From the cell containing the given text, extract its center point as [X, Y] coordinate. 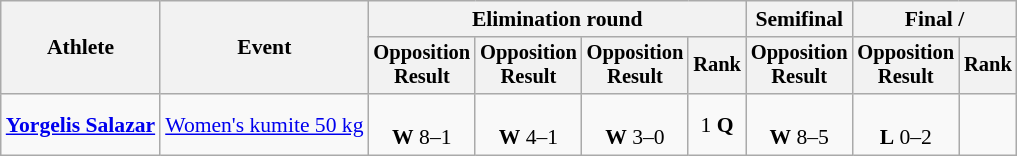
Elimination round [558, 19]
W 8–1 [422, 124]
Semifinal [800, 19]
Athlete [80, 48]
W 4–1 [528, 124]
W 8–5 [800, 124]
Women's kumite 50 kg [264, 124]
W 3–0 [636, 124]
1 Q [717, 124]
L 0–2 [906, 124]
Final / [934, 19]
Event [264, 48]
Yorgelis Salazar [80, 124]
